Determine the [x, y] coordinate at the center of the cell enclosing the given text.  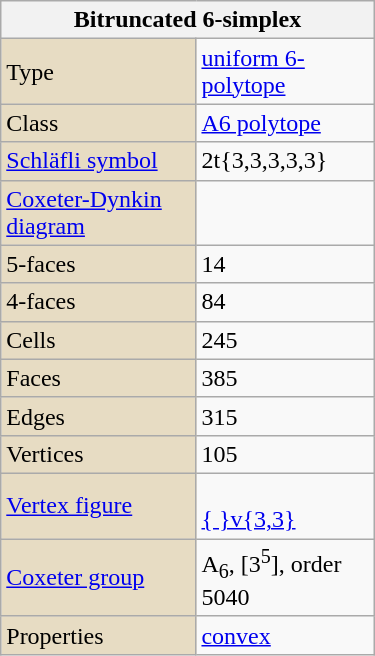
A6, [35], order 5040 [285, 577]
4-faces [98, 302]
Edges [98, 416]
245 [285, 340]
5-faces [98, 264]
Bitruncated 6-simplex [188, 20]
Type [98, 72]
{ }v{3,3} [285, 506]
315 [285, 416]
Properties [98, 635]
uniform 6-polytope [285, 72]
Vertex figure [98, 506]
Class [98, 123]
Vertices [98, 454]
Coxeter-Dynkin diagram [98, 212]
2t{3,3,3,3,3} [285, 161]
Coxeter group [98, 577]
14 [285, 264]
105 [285, 454]
convex [285, 635]
A6 polytope [285, 123]
Schläfli symbol [98, 161]
84 [285, 302]
Faces [98, 378]
Cells [98, 340]
385 [285, 378]
